Output the [X, Y] coordinate of the center of the cell containing the given text.  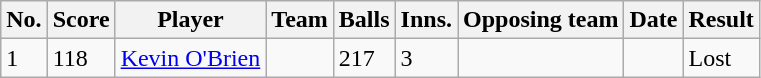
1 [24, 58]
Lost [721, 58]
Opposing team [541, 20]
Team [300, 20]
118 [81, 58]
3 [426, 58]
Result [721, 20]
Date [654, 20]
Player [190, 20]
Balls [364, 20]
217 [364, 58]
Kevin O'Brien [190, 58]
Score [81, 20]
Inns. [426, 20]
No. [24, 20]
